Find where the given text appears and provide that cell's center as (x, y) coordinate. 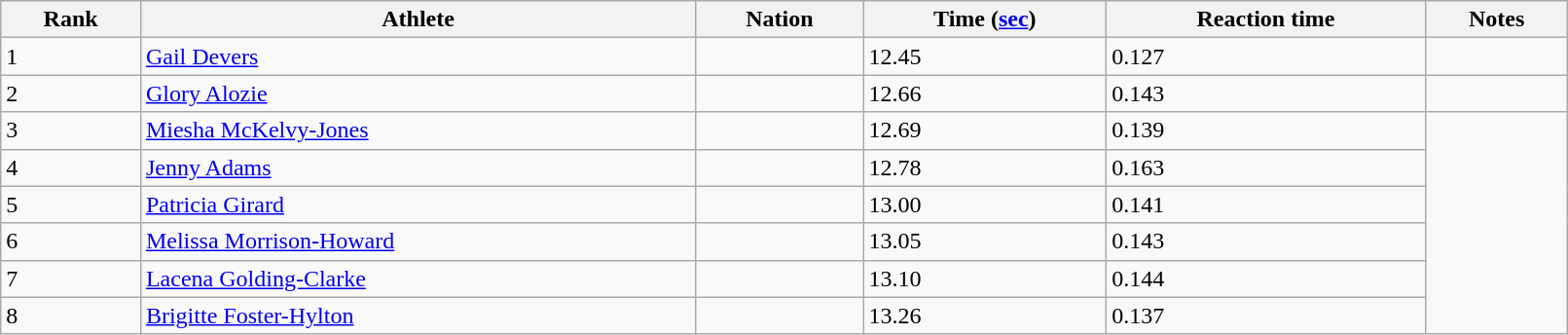
Lacena Golding-Clarke (418, 279)
12.66 (985, 93)
0.163 (1266, 167)
13.10 (985, 279)
12.45 (985, 56)
2 (71, 93)
4 (71, 167)
Gail Devers (418, 56)
0.141 (1266, 205)
Time (sec) (985, 19)
Reaction time (1266, 19)
6 (71, 242)
0.137 (1266, 316)
13.00 (985, 205)
3 (71, 130)
Notes (1497, 19)
Brigitte Foster-Hylton (418, 316)
Glory Alozie (418, 93)
7 (71, 279)
0.127 (1266, 56)
Athlete (418, 19)
Miesha McKelvy-Jones (418, 130)
12.78 (985, 167)
0.139 (1266, 130)
12.69 (985, 130)
13.26 (985, 316)
Jenny Adams (418, 167)
5 (71, 205)
0.144 (1266, 279)
13.05 (985, 242)
Nation (780, 19)
Rank (71, 19)
8 (71, 316)
Melissa Morrison-Howard (418, 242)
Patricia Girard (418, 205)
1 (71, 56)
